For the text-containing cell, return its midpoint in (x, y) coordinate format. 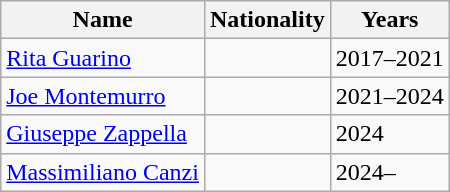
Joe Montemurro (103, 96)
2021–2024 (390, 96)
2024– (390, 172)
Rita Guarino (103, 58)
2024 (390, 134)
2017–2021 (390, 58)
Massimiliano Canzi (103, 172)
Years (390, 20)
Nationality (267, 20)
Giuseppe Zappella (103, 134)
Name (103, 20)
